Return [x, y] of the center of cell containing provided text 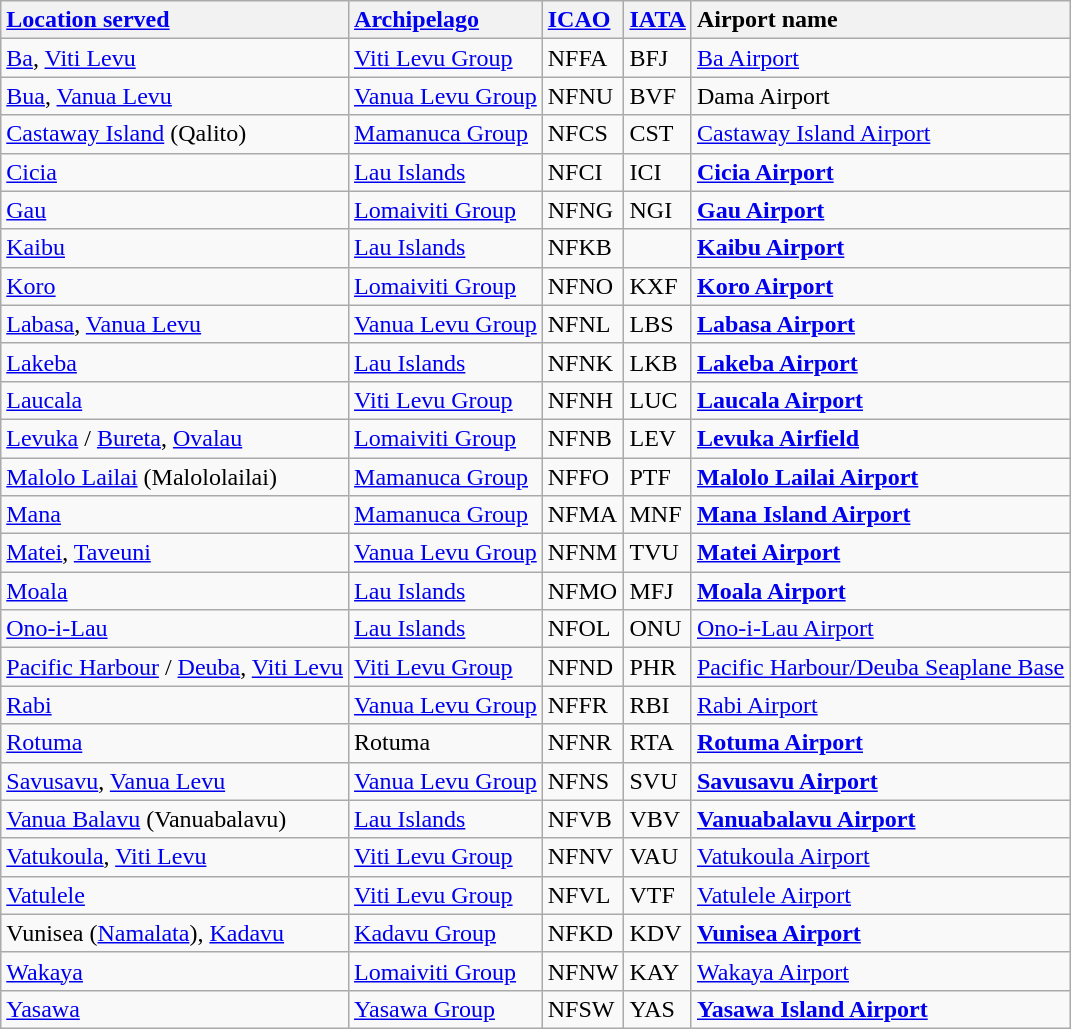
NFNR [583, 743]
BFJ [658, 58]
Koro [175, 286]
NFVB [583, 819]
Airport name [880, 20]
NFOL [583, 629]
NFNV [583, 857]
Gau [175, 210]
Mana Island Airport [880, 515]
NFNS [583, 781]
Rabi Airport [880, 705]
NFNH [583, 400]
MFJ [658, 591]
Ba, Viti Levu [175, 58]
Malolo Lailai Airport [880, 477]
Ono-i-Lau [175, 629]
Wakaya [175, 971]
ONU [658, 629]
Koro Airport [880, 286]
Matei, Taveuni [175, 553]
Kaibu Airport [880, 248]
Vunisea Airport [880, 933]
PHR [658, 667]
LKB [658, 362]
NFSW [583, 1009]
Rabi [175, 705]
LUC [658, 400]
RBI [658, 705]
RTA [658, 743]
Mana [175, 515]
NFND [583, 667]
KDV [658, 933]
NFNB [583, 438]
NFFR [583, 705]
NFMO [583, 591]
ICAO [583, 20]
NFVL [583, 895]
Bua, Vanua Levu [175, 96]
KAY [658, 971]
NFFO [583, 477]
Yasawa Island Airport [880, 1009]
NFNM [583, 553]
Castaway Island (Qalito) [175, 134]
NFMA [583, 515]
SVU [658, 781]
Labasa Airport [880, 324]
NFCS [583, 134]
Rotuma Airport [880, 743]
Laucala Airport [880, 400]
Location served [175, 20]
Vatulele Airport [880, 895]
Pacific Harbour / Deuba, Viti Levu [175, 667]
NFNK [583, 362]
Gau Airport [880, 210]
KXF [658, 286]
Moala Airport [880, 591]
Labasa, Vanua Levu [175, 324]
Vatukoula Airport [880, 857]
VBV [658, 819]
NFNU [583, 96]
NFNL [583, 324]
VAU [658, 857]
Kaibu [175, 248]
YAS [658, 1009]
Matei Airport [880, 553]
NFKB [583, 248]
Savusavu Airport [880, 781]
Kadavu Group [446, 933]
TVU [658, 553]
ICI [658, 172]
Malolo Lailai (Malololailai) [175, 477]
Vanuabalavu Airport [880, 819]
Ba Airport [880, 58]
Lakeba [175, 362]
LEV [658, 438]
NFFA [583, 58]
IATA [658, 20]
Vunisea (Namalata), Kadavu [175, 933]
MNF [658, 515]
PTF [658, 477]
NFNO [583, 286]
Dama Airport [880, 96]
Savusavu, Vanua Levu [175, 781]
Levuka / Bureta, Ovalau [175, 438]
Pacific Harbour/Deuba Seaplane Base [880, 667]
LBS [658, 324]
Cicia Airport [880, 172]
VTF [658, 895]
Vatukoula, Viti Levu [175, 857]
BVF [658, 96]
NFNG [583, 210]
Wakaya Airport [880, 971]
Yasawa [175, 1009]
Archipelago [446, 20]
Laucala [175, 400]
CST [658, 134]
NFCI [583, 172]
Castaway Island Airport [880, 134]
NFNW [583, 971]
Lakeba Airport [880, 362]
Yasawa Group [446, 1009]
Vatulele [175, 895]
Moala [175, 591]
Vanua Balavu (Vanuabalavu) [175, 819]
NGI [658, 210]
Cicia [175, 172]
Ono-i-Lau Airport [880, 629]
NFKD [583, 933]
Levuka Airfield [880, 438]
